For the text-containing cell, return its midpoint in [x, y] coordinate format. 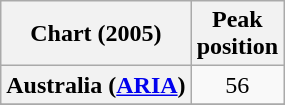
56 [237, 85]
Chart (2005) [96, 34]
Peakposition [237, 34]
Australia (ARIA) [96, 85]
